Provide the (x, y) coordinate of the cell's center where the given text is located.  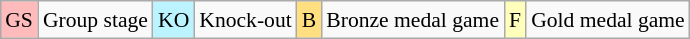
Bronze medal game (412, 20)
KO (174, 20)
GS (19, 20)
Gold medal game (608, 20)
Group stage (96, 20)
F (515, 20)
B (310, 20)
Knock-out (245, 20)
